Extract the (X, Y) coordinate from the center of the cell holding the provided text.  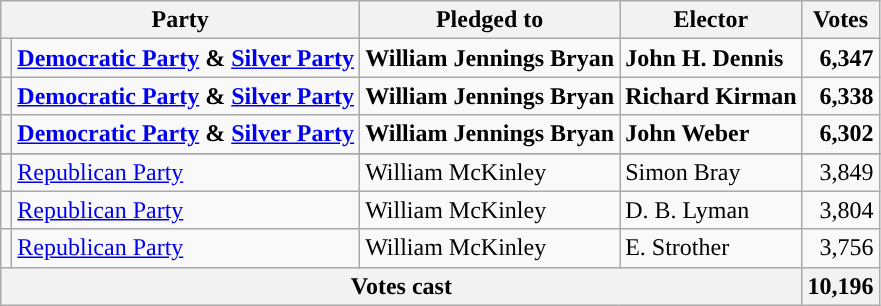
Simon Bray (711, 172)
3,849 (840, 172)
Votes cast (402, 286)
John H. Dennis (711, 58)
Pledged to (490, 20)
10,196 (840, 286)
Elector (711, 20)
6,347 (840, 58)
3,756 (840, 248)
E. Strother (711, 248)
D. B. Lyman (711, 210)
6,302 (840, 134)
3,804 (840, 210)
Votes (840, 20)
John Weber (711, 134)
Richard Kirman (711, 96)
Party (180, 20)
6,338 (840, 96)
